Search for the cell housing the specified text and yield its [x, y] center coordinate. 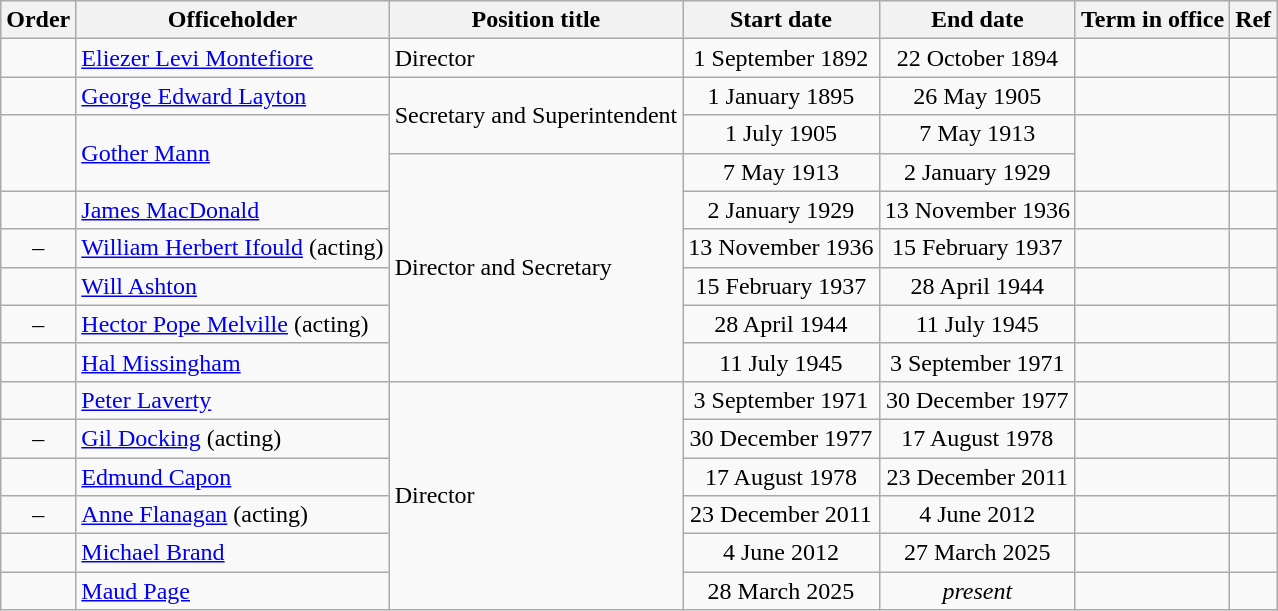
Michael Brand [232, 553]
George Edward Layton [232, 96]
James MacDonald [232, 210]
Hal Missingham [232, 362]
Order [38, 20]
Peter Laverty [232, 400]
27 March 2025 [977, 553]
Ref [1254, 20]
End date [977, 20]
Officeholder [232, 20]
22 October 1894 [977, 58]
1 January 1895 [781, 96]
Eliezer Levi Montefiore [232, 58]
William Herbert Ifould (acting) [232, 248]
present [977, 591]
28 March 2025 [781, 591]
Gother Mann [232, 153]
Gil Docking (acting) [232, 438]
Start date [781, 20]
1 September 1892 [781, 58]
Secretary and Superintendent [536, 115]
1 July 1905 [781, 134]
26 May 1905 [977, 96]
Director and Secretary [536, 267]
Maud Page [232, 591]
Will Ashton [232, 286]
Hector Pope Melville (acting) [232, 324]
Anne Flanagan (acting) [232, 515]
Term in office [1152, 20]
Position title [536, 20]
Edmund Capon [232, 477]
